From the cell containing the given text, extract its center point as [x, y] coordinate. 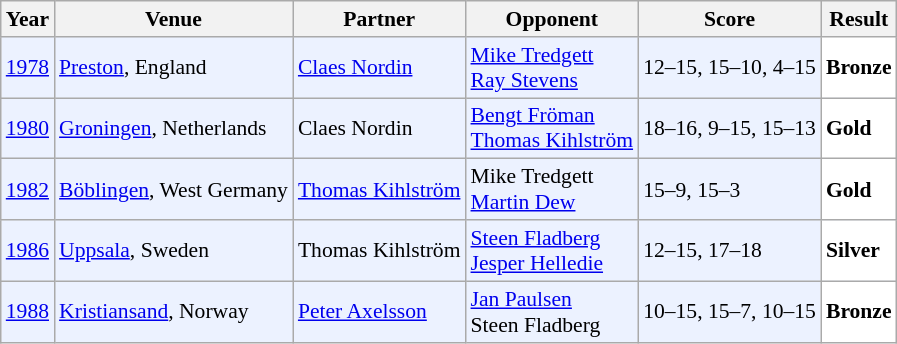
12–15, 15–10, 4–15 [730, 68]
Kristiansand, Norway [174, 312]
1988 [28, 312]
1986 [28, 250]
Partner [380, 19]
Silver [859, 250]
Opponent [552, 19]
1978 [28, 68]
12–15, 17–18 [730, 250]
1980 [28, 128]
10–15, 15–7, 10–15 [730, 312]
Mike Tredgett Ray Stevens [552, 68]
Uppsala, Sweden [174, 250]
Groningen, Netherlands [174, 128]
Year [28, 19]
Score [730, 19]
Bengt Fröman Thomas Kihlström [552, 128]
Peter Axelsson [380, 312]
Result [859, 19]
Preston, England [174, 68]
Böblingen, West Germany [174, 190]
1982 [28, 190]
18–16, 9–15, 15–13 [730, 128]
Venue [174, 19]
Steen Fladberg Jesper Helledie [552, 250]
Jan Paulsen Steen Fladberg [552, 312]
15–9, 15–3 [730, 190]
Mike Tredgett Martin Dew [552, 190]
